For the text-containing cell, return its midpoint in (X, Y) coordinate format. 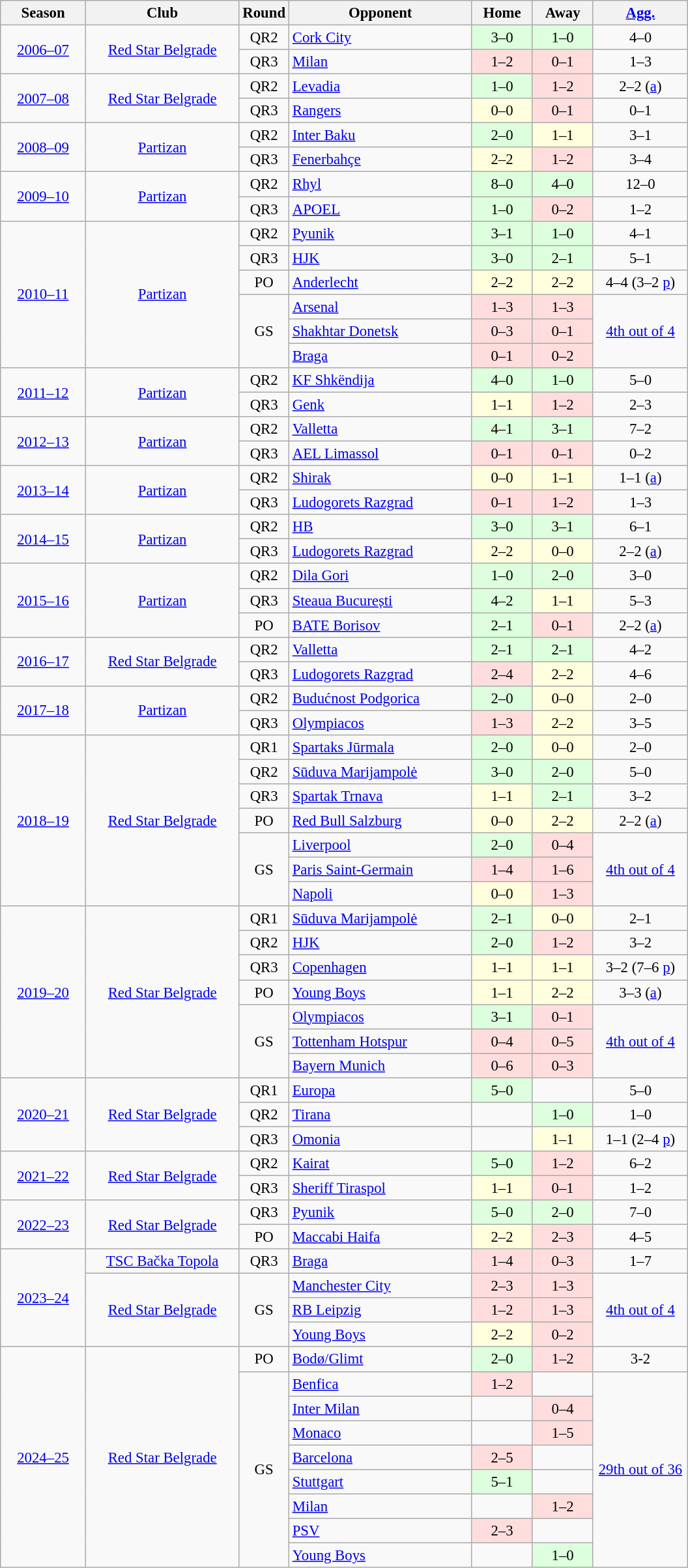
Maccabi Haifa (380, 1237)
2016–17 (43, 662)
Benfica (380, 1384)
4–4 (3–2 p) (640, 282)
7–2 (640, 429)
Home (502, 13)
BATE Borisov (380, 625)
Rhyl (380, 184)
2023–24 (43, 1298)
Liverpool (380, 845)
Shakhtar Donetsk (380, 331)
Stuttgart (380, 1482)
Rangers (380, 111)
2022–23 (43, 1224)
Copenhagen (380, 968)
3-2 (640, 1360)
Spartaks Jūrmala (380, 748)
0–6 (502, 1065)
Bayern Munich (380, 1065)
Away (563, 13)
TSC Bačka Topola (162, 1261)
RB Leipzig (380, 1310)
3–2 (7–6 p) (640, 968)
2–5 (502, 1457)
6–2 (640, 1164)
Steaua București (380, 600)
Barcelona (380, 1457)
4–6 (640, 674)
2012–13 (43, 441)
PSV (380, 1531)
Sheriff Tiraspol (380, 1188)
2008–09 (43, 147)
2015–16 (43, 600)
Omonia (380, 1139)
Arsenal (380, 307)
2009–10 (43, 197)
1–7 (640, 1261)
Paris Saint-Germain (380, 870)
Bodø/Glimt (380, 1360)
Red Bull Salzburg (380, 821)
HB (380, 527)
Monaco (380, 1433)
1–1 (a) (640, 478)
2–4 (502, 674)
8–0 (502, 184)
1–6 (563, 870)
5–3 (640, 600)
Opponent (380, 13)
Club (162, 13)
2011–12 (43, 392)
2020–21 (43, 1115)
3–4 (640, 160)
Fenerbahçe (380, 160)
2014–15 (43, 539)
1–1 (2–4 p) (640, 1139)
2010–11 (43, 294)
3–3 (a) (640, 992)
Season (43, 13)
2024–25 (43, 1457)
Genk (380, 404)
Dila Gori (380, 576)
Anderlecht (380, 282)
2006–07 (43, 49)
Tirana (380, 1115)
29th out of 36 (640, 1469)
2019–20 (43, 992)
12–0 (640, 184)
Agg. (640, 13)
Manchester City (380, 1286)
Budućnost Podgorica (380, 699)
2017–18 (43, 711)
Inter Baku (380, 135)
3–5 (640, 723)
KF Shkëndija (380, 380)
Shirak (380, 478)
7–0 (640, 1212)
Europa (380, 1090)
6–1 (640, 527)
2021–22 (43, 1176)
Tottenham Hotspur (380, 1041)
Inter Milan (380, 1408)
Kairat (380, 1164)
Levadia (380, 87)
AEL Limassol (380, 454)
Cork City (380, 38)
2018–19 (43, 820)
4–5 (640, 1237)
1–5 (563, 1433)
2007–08 (43, 99)
Round (264, 13)
APOEL (380, 209)
2013–14 (43, 490)
Spartak Trnava (380, 796)
Napoli (380, 894)
0–5 (563, 1041)
